Return the (x, y) coordinate for the center point of the cell that contains the specified text.  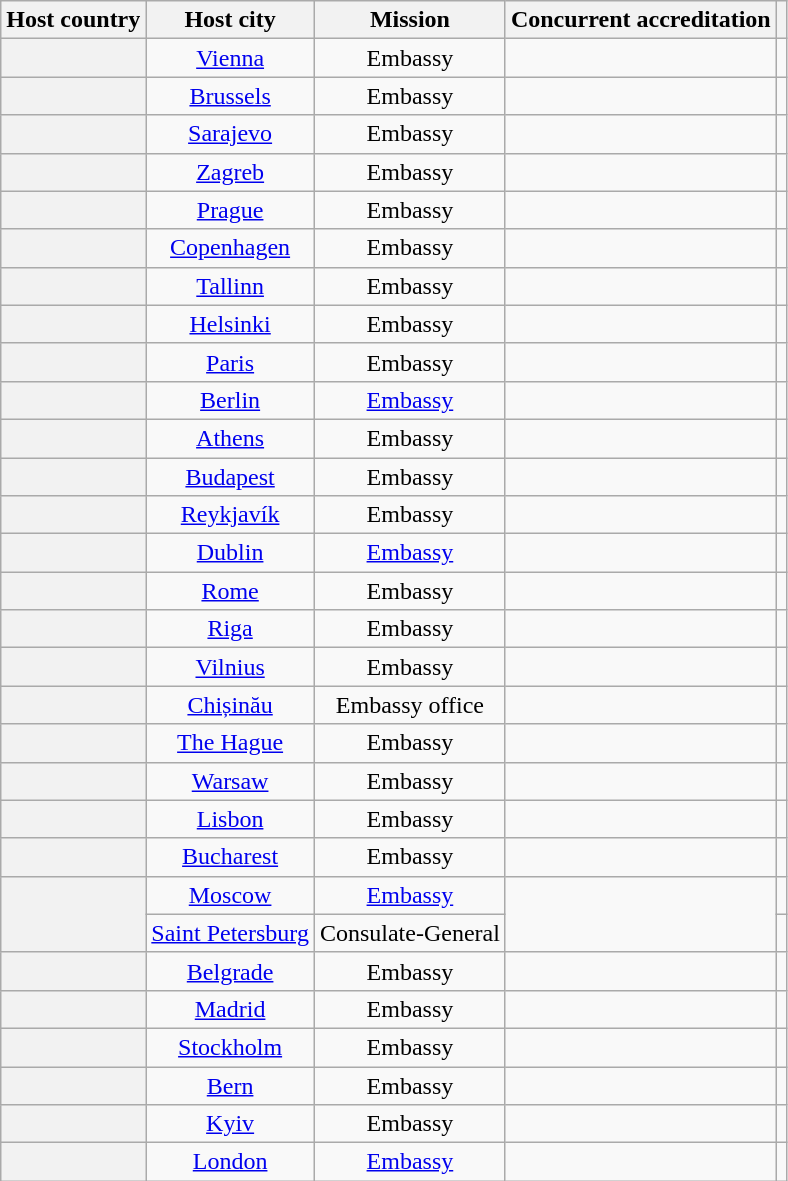
Kyiv (230, 1124)
Copenhagen (230, 248)
Concurrent accreditation (640, 20)
Helsinki (230, 324)
Saint Petersburg (230, 933)
Madrid (230, 1009)
Reykjavík (230, 515)
Bucharest (230, 857)
Belgrade (230, 971)
Paris (230, 362)
Tallinn (230, 286)
Athens (230, 438)
The Hague (230, 743)
Chișinău (230, 705)
Zagreb (230, 172)
Host country (74, 20)
Host city (230, 20)
Berlin (230, 400)
Dublin (230, 553)
Riga (230, 629)
Vilnius (230, 667)
Lisbon (230, 819)
Bern (230, 1085)
Budapest (230, 477)
Mission (410, 20)
Consulate-General (410, 933)
Brussels (230, 96)
London (230, 1162)
Vienna (230, 58)
Prague (230, 210)
Rome (230, 591)
Warsaw (230, 781)
Embassy office (410, 705)
Moscow (230, 895)
Stockholm (230, 1047)
Sarajevo (230, 134)
